Scan for the cell matching the given text and deliver its (X, Y) coordinate at center. 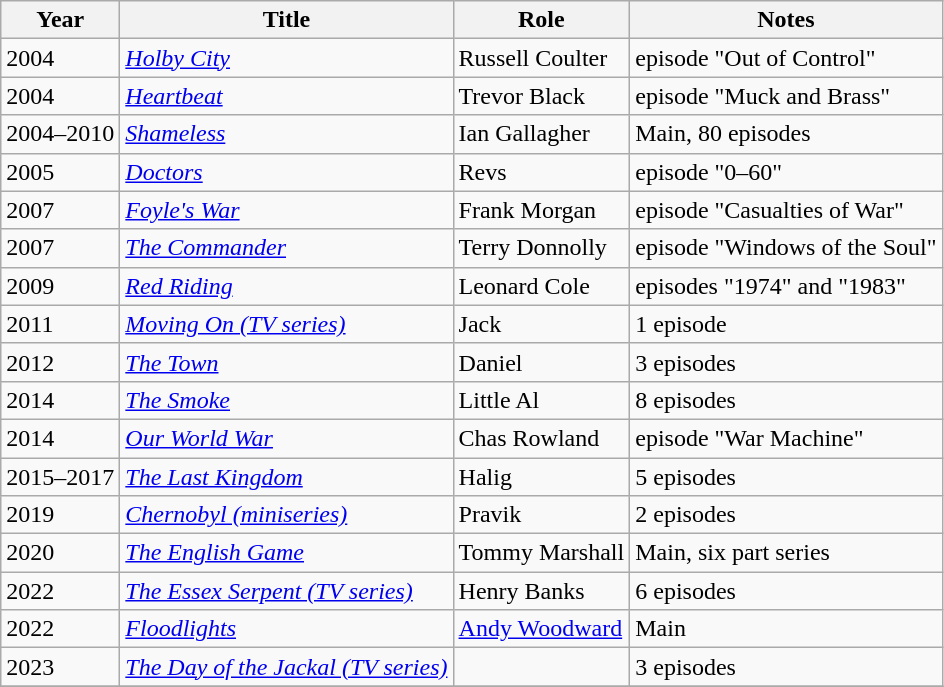
6 episodes (786, 591)
Daniel (542, 362)
episode "0–60" (786, 172)
The English Game (286, 553)
Jack (542, 324)
Heartbeat (286, 96)
Tommy Marshall (542, 553)
Andy Woodward (542, 629)
Frank Morgan (542, 210)
Little Al (542, 400)
2012 (60, 362)
Moving On (TV series) (286, 324)
The Town (286, 362)
Shameless (286, 134)
1 episode (786, 324)
Role (542, 20)
Henry Banks (542, 591)
Holby City (286, 58)
2009 (60, 286)
Notes (786, 20)
episode "War Machine" (786, 438)
Revs (542, 172)
episode "Casualties of War" (786, 210)
Chernobyl (miniseries) (286, 515)
Main, 80 episodes (786, 134)
Floodlights (286, 629)
Foyle's War (286, 210)
Red Riding (286, 286)
The Commander (286, 248)
Doctors (286, 172)
Main (786, 629)
Ian Gallagher (542, 134)
episode "Out of Control" (786, 58)
Main, six part series (786, 553)
episodes "1974" and "1983" (786, 286)
Halig (542, 477)
Trevor Black (542, 96)
2020 (60, 553)
2019 (60, 515)
2023 (60, 667)
The Day of the Jackal (TV series) (286, 667)
episode "Muck and Brass" (786, 96)
Our World War (286, 438)
Chas Rowland (542, 438)
Title (286, 20)
Year (60, 20)
8 episodes (786, 400)
Pravik (542, 515)
episode "Windows of the Soul" (786, 248)
Leonard Cole (542, 286)
The Last Kingdom (286, 477)
The Essex Serpent (TV series) (286, 591)
2 episodes (786, 515)
The Smoke (286, 400)
5 episodes (786, 477)
Terry Donnolly (542, 248)
2005 (60, 172)
Russell Coulter (542, 58)
2011 (60, 324)
2015–2017 (60, 477)
2004–2010 (60, 134)
